Detect which cell encompasses the target text, then output its [X, Y] center coordinate. 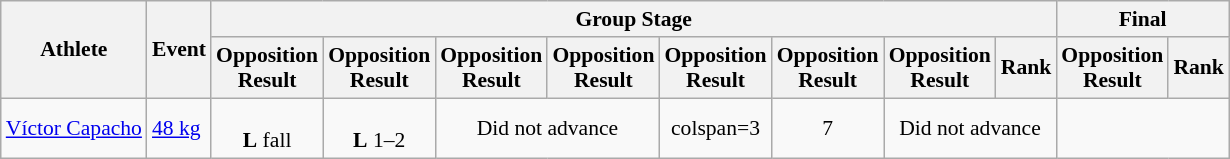
Event [179, 50]
48 kg [179, 128]
colspan=3 [715, 128]
Athlete [74, 50]
L 1–2 [379, 128]
7 [828, 128]
Final [1142, 19]
Víctor Capacho [74, 128]
Group Stage [634, 19]
L fall [267, 128]
